Capture the cell that displays the provided text and extract its (x, y) central coordinate. 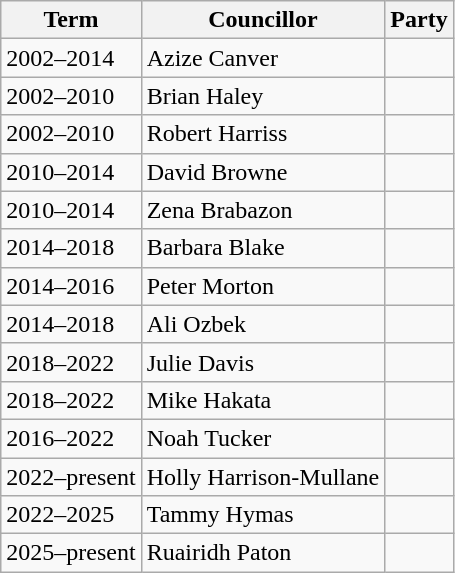
2022–2025 (71, 515)
Mike Hakata (263, 400)
Zena Brabazon (263, 210)
Ali Ozbek (263, 324)
Brian Haley (263, 96)
Tammy Hymas (263, 515)
2014–2016 (71, 286)
Councillor (263, 20)
Peter Morton (263, 286)
Julie Davis (263, 362)
2016–2022 (71, 438)
David Browne (263, 172)
2002–2014 (71, 58)
Party (419, 20)
Term (71, 20)
Robert Harriss (263, 134)
Azize Canver (263, 58)
Holly Harrison-Mullane (263, 477)
2022–present (71, 477)
Noah Tucker (263, 438)
Ruairidh Paton (263, 553)
2025–present (71, 553)
Barbara Blake (263, 248)
